Extract the [x, y] coordinate from the center of the cell holding the provided text.  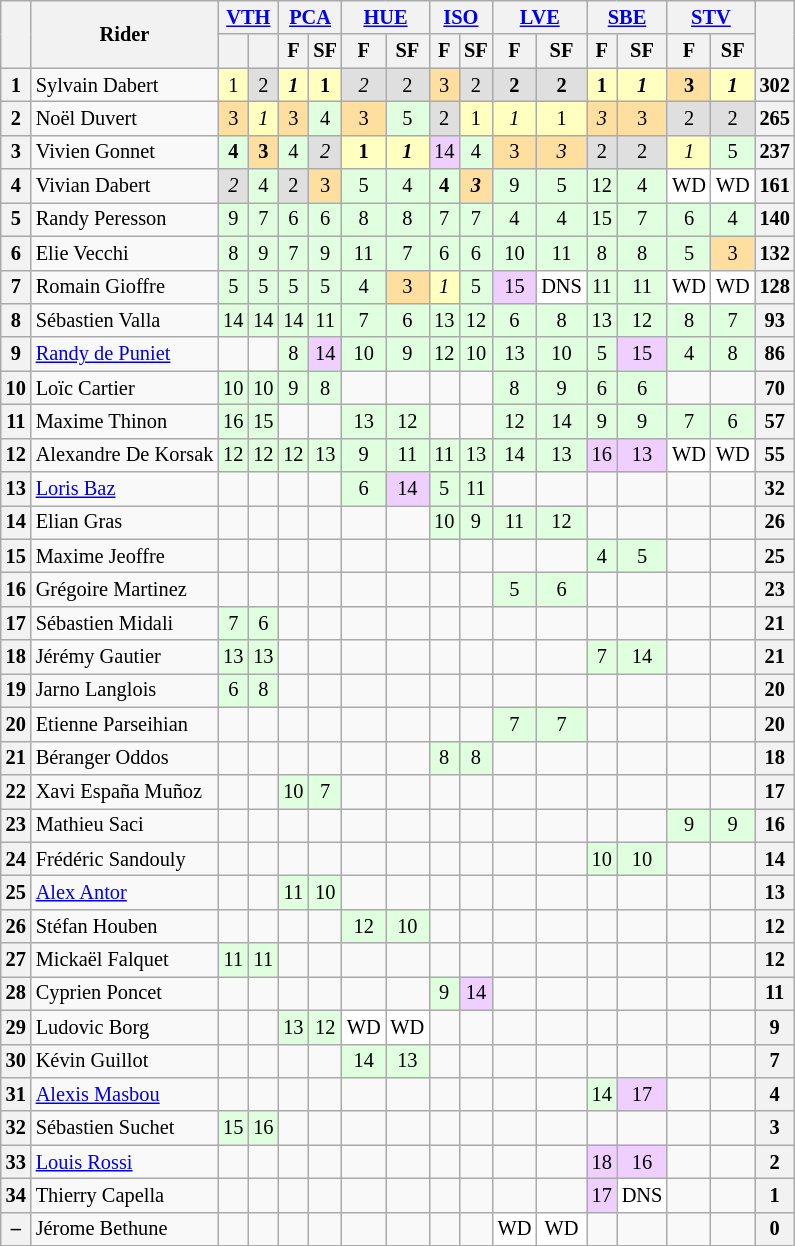
Rider [124, 34]
Alex Antor [124, 892]
VTH [248, 17]
27 [16, 960]
Frédéric Sandouly [124, 859]
30 [16, 1061]
Grégoire Martinez [124, 589]
HUE [386, 17]
93 [775, 320]
70 [775, 388]
24 [16, 859]
Alexis Masbou [124, 1094]
Thierry Capella [124, 1195]
Mickaël Falquet [124, 960]
Loïc Cartier [124, 388]
Randy Peresson [124, 219]
Jérémy Gautier [124, 657]
LVE [540, 17]
128 [775, 287]
Béranger Oddos [124, 758]
Maxime Jeoffre [124, 556]
161 [775, 186]
PCA [310, 17]
STV [710, 17]
22 [16, 791]
Romain Gioffre [124, 287]
Elian Gras [124, 522]
Ludovic Borg [124, 1027]
29 [16, 1027]
140 [775, 219]
31 [16, 1094]
Vivian Dabert [124, 186]
Sébastien Midali [124, 623]
Kévin Guillot [124, 1061]
Sylvain Dabert [124, 85]
132 [775, 253]
265 [775, 118]
34 [16, 1195]
Maxime Thinon [124, 421]
Louis Rossi [124, 1162]
Noël Duvert [124, 118]
Alexandre De Korsak [124, 455]
302 [775, 85]
57 [775, 421]
237 [775, 152]
0 [775, 1229]
Cyprien Poncet [124, 993]
Etienne Parseihian [124, 724]
28 [16, 993]
ISO [461, 17]
86 [775, 354]
Mathieu Saci [124, 825]
Vivien Gonnet [124, 152]
Jarno Langlois [124, 690]
Jérome Bethune [124, 1229]
Randy de Puniet [124, 354]
Sébastien Suchet [124, 1128]
Loris Baz [124, 489]
Xavi España Muñoz [124, 791]
– [16, 1229]
Stéfan Houben [124, 926]
19 [16, 690]
33 [16, 1162]
SBE [628, 17]
55 [775, 455]
Elie Vecchi [124, 253]
Sébastien Valla [124, 320]
